Capture the cell that displays the provided text and extract its [x, y] central coordinate. 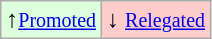
↓ Relegated [156, 20]
↑Promoted [52, 20]
